Output the [x, y] coordinate of the center of the cell containing the given text.  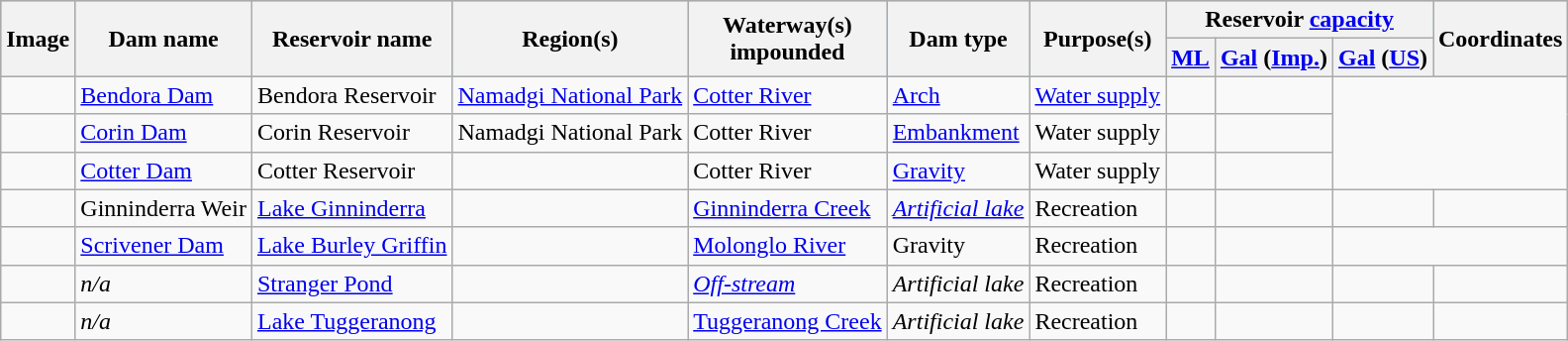
Cotter Dam [164, 170]
Bendora Reservoir [352, 95]
Off-stream [788, 284]
Bendora Dam [164, 95]
Tuggeranong Creek [788, 321]
Lake Burley Griffin [352, 246]
Gal (Imp.) [1273, 57]
Scrivener Dam [164, 246]
Cotter Reservoir [352, 170]
Purpose(s) [1098, 39]
Corin Dam [164, 133]
Molonglo River [788, 246]
Image [38, 39]
Embankment [958, 133]
Reservoir capacity [1300, 20]
Lake Ginninderra [352, 208]
Gal (US) [1382, 57]
Coordinates [1501, 39]
Stranger Pond [352, 284]
ML [1191, 57]
Reservoir name [352, 39]
Ginninderra Weir [164, 208]
Dam name [164, 39]
Corin Reservoir [352, 133]
Dam type [958, 39]
Lake Tuggeranong [352, 321]
Region(s) [570, 39]
Waterway(s)impounded [788, 39]
Ginninderra Creek [788, 208]
Arch [958, 95]
